Output the [X, Y] coordinate of the center of the cell containing the given text.  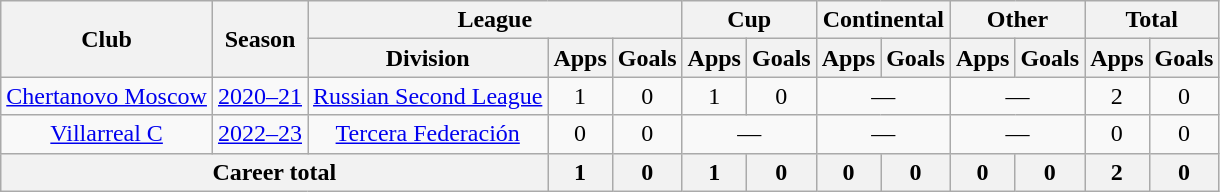
2020–21 [260, 96]
Other [1017, 20]
Villarreal C [107, 134]
League [496, 20]
Club [107, 39]
Russian Second League [428, 96]
Chertanovo Moscow [107, 96]
Cup [749, 20]
Division [428, 58]
Career total [274, 172]
Season [260, 39]
Total [1152, 20]
Continental [883, 20]
2022–23 [260, 134]
Tercera Federación [428, 134]
